Scan for the cell matching the given text and deliver its (x, y) coordinate at center. 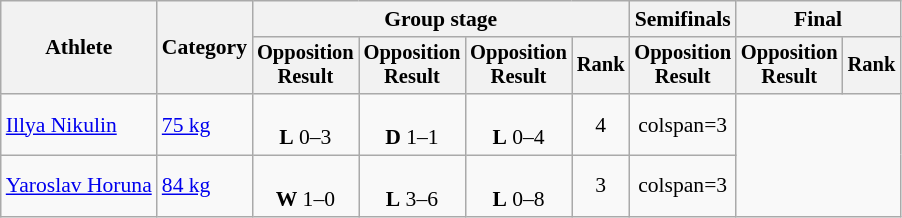
W 1–0 (306, 186)
Final (818, 19)
L 0–8 (518, 186)
75 kg (204, 124)
Category (204, 48)
D 1–1 (412, 124)
Semifinals (682, 19)
4 (601, 124)
Illya Nikulin (79, 124)
Group stage (440, 19)
84 kg (204, 186)
3 (601, 186)
L 0–3 (306, 124)
L 3–6 (412, 186)
Athlete (79, 48)
L 0–4 (518, 124)
Yaroslav Horuna (79, 186)
